Determine the (X, Y) coordinate at the center of the cell enclosing the given text.  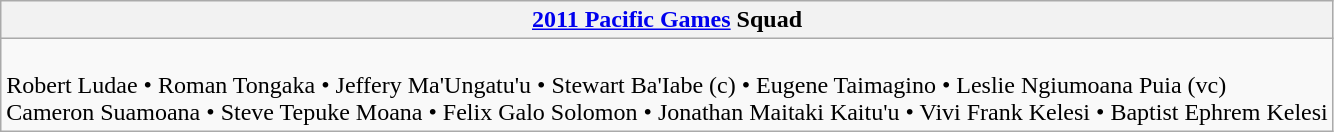
2011 Pacific Games Squad (668, 20)
